Return the (x, y) coordinate for the center point of the cell that contains the specified text.  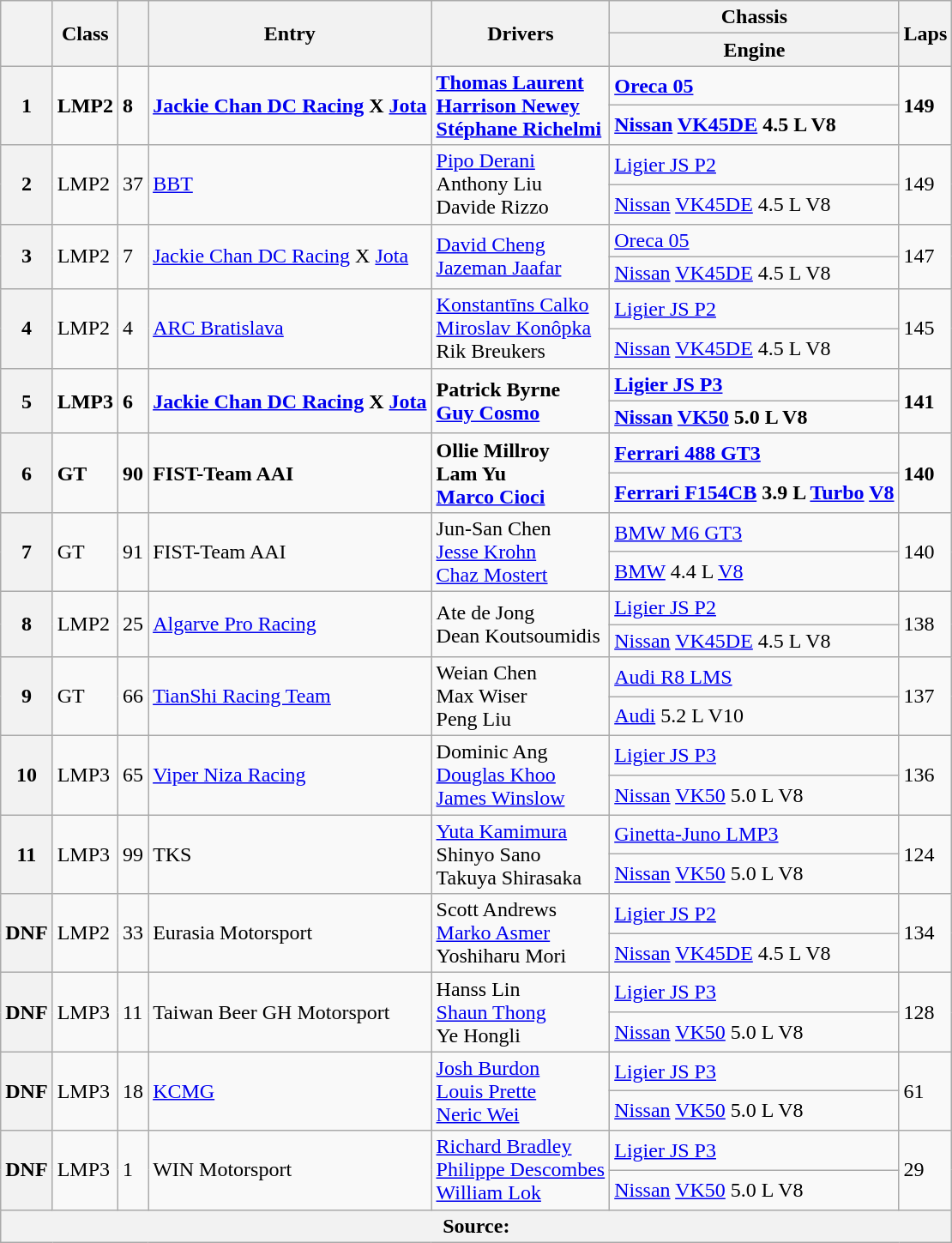
Laps (925, 33)
Chassis (755, 17)
Pipo Derani Anthony Liu Davide Rizzo (521, 184)
Source: (477, 1226)
Richard Bradley Philippe Descombes William Lok (521, 1170)
Konstantīns Calko Miroslav Konôpka Rik Breukers (521, 329)
3 (27, 256)
BBT (290, 184)
61 (925, 1091)
137 (925, 697)
65 (134, 775)
Weian Chen Max Wiser Peng Liu (521, 697)
91 (134, 552)
Patrick Byrne Guy Cosmo (521, 401)
99 (134, 854)
138 (925, 624)
WIN Motorsport (290, 1170)
Viper Niza Racing (290, 775)
128 (925, 1012)
Entry (290, 33)
Audi R8 LMS (755, 677)
Thomas Laurent Harrison Newey Stéphane Richelmi (521, 106)
145 (925, 329)
Eurasia Motorsport (290, 933)
33 (134, 933)
124 (925, 854)
Drivers (521, 33)
Scott Andrews Marko Asmer Yoshiharu Mori (521, 933)
90 (134, 473)
ARC Bratislava (290, 329)
KCMG (290, 1091)
Dominic Ang Douglas Khoo James Winslow (521, 775)
29 (925, 1170)
66 (134, 697)
18 (134, 1091)
Ginetta-Juno LMP3 (755, 835)
BMW M6 GT3 (755, 532)
Yuta Kamimura Shinyo Sano Takuya Shirasaka (521, 854)
Josh Burdon Louis Prette Neric Wei (521, 1091)
25 (134, 624)
David Cheng Jazeman Jaafar (521, 256)
Ollie Millroy Lam Yu Marco Cioci (521, 473)
TKS (290, 854)
Algarve Pro Racing (290, 624)
141 (925, 401)
2 (27, 184)
134 (925, 933)
Jun-San Chen Jesse Krohn Chaz Mostert (521, 552)
BMW 4.4 L V8 (755, 571)
5 (27, 401)
Ate de Jong Dean Koutsoumidis (521, 624)
147 (925, 256)
9 (27, 697)
37 (134, 184)
TianShi Racing Team (290, 697)
10 (27, 775)
Hanss Lin Shaun Thong Ye Hongli (521, 1012)
Taiwan Beer GH Motorsport (290, 1012)
Ferrari F154CB 3.9 L Turbo V8 (755, 492)
Ferrari 488 GT3 (755, 453)
Class (85, 33)
Audi 5.2 L V10 (755, 716)
136 (925, 775)
Engine (755, 50)
